Pinpoint the cell where the given text exists, returning its [x, y] midpoint coordinate. 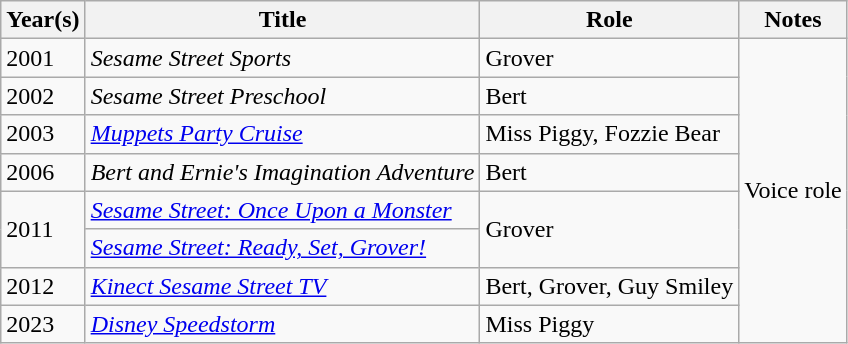
Disney Speedstorm [282, 324]
2023 [43, 324]
2001 [43, 58]
Sesame Street: Once Upon a Monster [282, 210]
Miss Piggy [610, 324]
Title [282, 20]
Year(s) [43, 20]
2012 [43, 286]
2011 [43, 229]
Role [610, 20]
Sesame Street Sports [282, 58]
Bert, Grover, Guy Smiley [610, 286]
Sesame Street: Ready, Set, Grover! [282, 248]
2006 [43, 172]
2003 [43, 134]
Kinect Sesame Street TV [282, 286]
2002 [43, 96]
Notes [794, 20]
Muppets Party Cruise [282, 134]
Sesame Street Preschool [282, 96]
Bert and Ernie's Imagination Adventure [282, 172]
Voice role [794, 191]
Miss Piggy, Fozzie Bear [610, 134]
